Capture the cell that displays the provided text and extract its (X, Y) central coordinate. 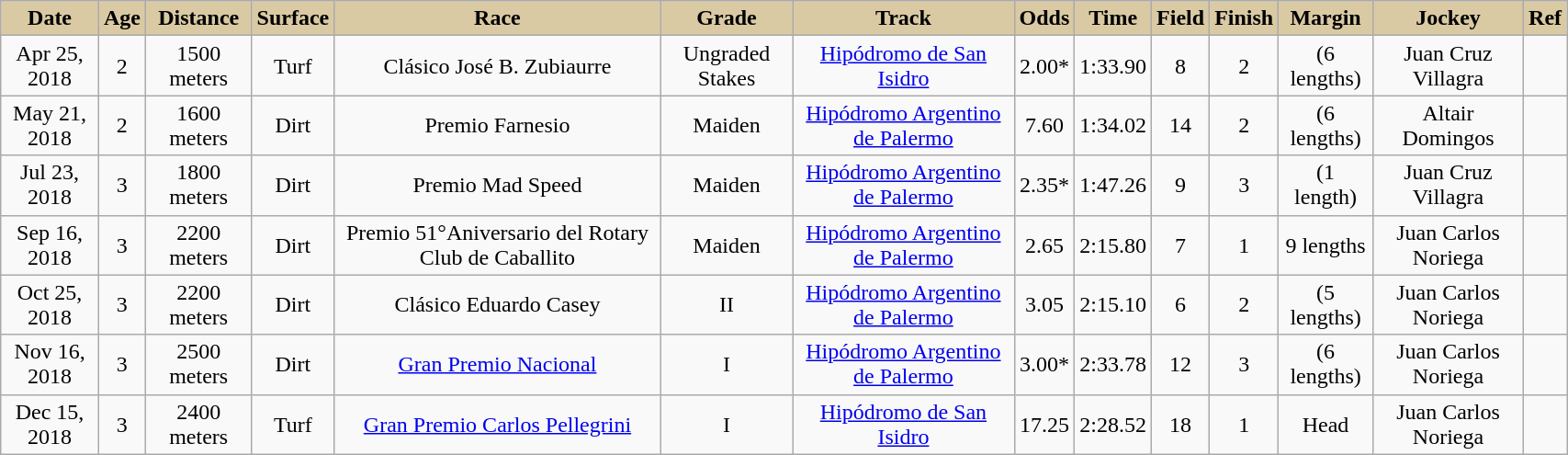
Head (1326, 425)
3.00* (1044, 364)
1:34.02 (1113, 125)
Ref (1545, 18)
Distance (198, 18)
Clásico José B. Zubiaurre (498, 66)
Surface (293, 18)
Ungraded Stakes (727, 66)
Finish (1244, 18)
1:33.90 (1113, 66)
Gran Premio Carlos Pellegrini (498, 425)
12 (1181, 364)
2.00* (1044, 66)
Grade (727, 18)
Time (1113, 18)
May 21, 2018 (50, 125)
2:15.10 (1113, 305)
2.65 (1044, 245)
3.05 (1044, 305)
1500 meters (198, 66)
Margin (1326, 18)
9 lengths (1326, 245)
1:47.26 (1113, 186)
2400 meters (198, 425)
II (727, 305)
Altair Domingos (1448, 125)
1600 meters (198, 125)
Track (904, 18)
Clásico Eduardo Casey (498, 305)
Jockey (1448, 18)
Field (1181, 18)
2:15.80 (1113, 245)
8 (1181, 66)
Sep 16, 2018 (50, 245)
7 (1181, 245)
7.60 (1044, 125)
2.35* (1044, 186)
Premio 51°Aniversario del Rotary Club de Caballito (498, 245)
2500 meters (198, 364)
2:33.78 (1113, 364)
Nov 16, 2018 (50, 364)
Odds (1044, 18)
14 (1181, 125)
17.25 (1044, 425)
Dec 15, 2018 (50, 425)
6 (1181, 305)
(1 length) (1326, 186)
1800 meters (198, 186)
2:28.52 (1113, 425)
Oct 25, 2018 (50, 305)
Premio Farnesio (498, 125)
18 (1181, 425)
Date (50, 18)
Age (121, 18)
Gran Premio Nacional (498, 364)
Apr 25, 2018 (50, 66)
9 (1181, 186)
(5 lengths) (1326, 305)
Premio Mad Speed (498, 186)
Race (498, 18)
Jul 23, 2018 (50, 186)
